Identify which cell holds the provided text, then report its (X, Y) central coordinate. 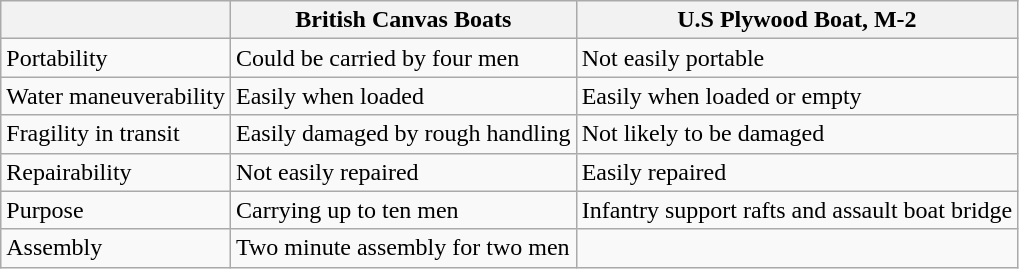
British Canvas Boats (403, 20)
Purpose (116, 210)
Not likely to be damaged (797, 134)
Two minute assembly for two men (403, 248)
Not easily portable (797, 58)
U.S Plywood Boat, M-2 (797, 20)
Not easily repaired (403, 172)
Assembly (116, 248)
Carrying up to ten men (403, 210)
Easily repaired (797, 172)
Portability (116, 58)
Repairability (116, 172)
Water maneuverability (116, 96)
Could be carried by four men (403, 58)
Easily when loaded (403, 96)
Easily when loaded or empty (797, 96)
Fragility in transit (116, 134)
Infantry support rafts and assault boat bridge (797, 210)
Easily damaged by rough handling (403, 134)
